Determine the [x, y] coordinate at the center of the cell enclosing the given text.  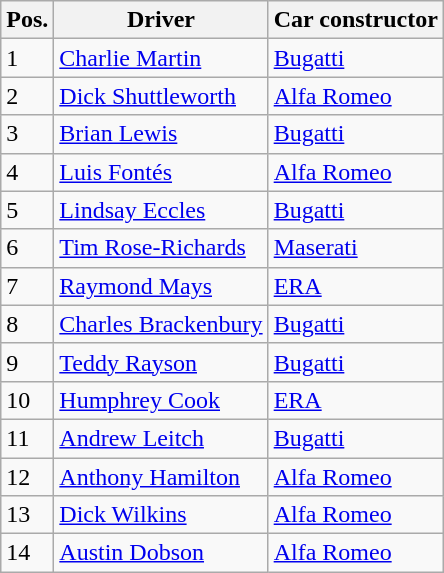
5 [28, 210]
Tim Rose-Richards [161, 248]
Austin Dobson [161, 553]
Car constructor [356, 20]
Charles Brackenbury [161, 324]
4 [28, 172]
9 [28, 362]
1 [28, 58]
Charlie Martin [161, 58]
3 [28, 134]
Andrew Leitch [161, 438]
Teddy Rayson [161, 362]
Driver [161, 20]
2 [28, 96]
Pos. [28, 20]
Lindsay Eccles [161, 210]
Brian Lewis [161, 134]
Raymond Mays [161, 286]
14 [28, 553]
10 [28, 400]
Dick Wilkins [161, 515]
12 [28, 477]
13 [28, 515]
Luis Fontés [161, 172]
Maserati [356, 248]
11 [28, 438]
6 [28, 248]
8 [28, 324]
Anthony Hamilton [161, 477]
7 [28, 286]
Humphrey Cook [161, 400]
Dick Shuttleworth [161, 96]
